Return the [X, Y] coordinate for the center point of the cell that contains the specified text.  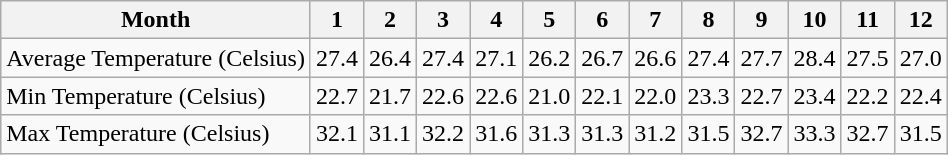
6 [602, 20]
26.6 [656, 58]
Min Temperature (Celsius) [156, 96]
10 [814, 20]
9 [762, 20]
5 [550, 20]
1 [336, 20]
32.1 [336, 134]
21.7 [390, 96]
2 [390, 20]
26.7 [602, 58]
4 [496, 20]
27.1 [496, 58]
22.2 [868, 96]
22.1 [602, 96]
26.4 [390, 58]
Average Temperature (Celsius) [156, 58]
12 [920, 20]
3 [444, 20]
Month [156, 20]
22.0 [656, 96]
22.4 [920, 96]
Max Temperature (Celsius) [156, 134]
8 [708, 20]
27.7 [762, 58]
31.6 [496, 134]
31.1 [390, 134]
21.0 [550, 96]
33.3 [814, 134]
11 [868, 20]
23.3 [708, 96]
31.2 [656, 134]
27.5 [868, 58]
26.2 [550, 58]
28.4 [814, 58]
32.2 [444, 134]
7 [656, 20]
27.0 [920, 58]
23.4 [814, 96]
